Extract the [x, y] coordinate from the center of the cell holding the provided text.  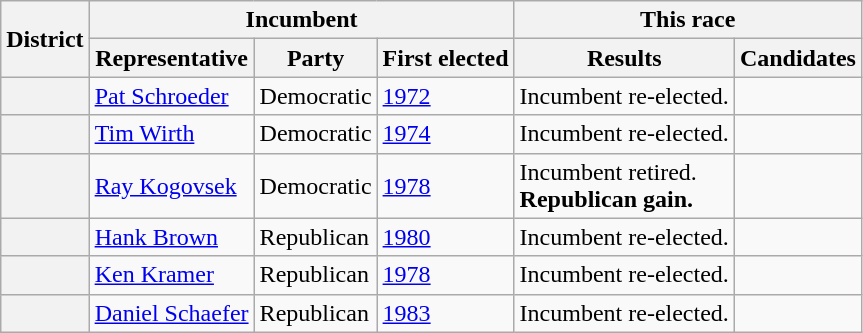
Incumbent retired.Republican gain. [624, 186]
This race [688, 20]
Hank Brown [172, 237]
Daniel Schaefer [172, 313]
First elected [446, 58]
1980 [446, 237]
1974 [446, 134]
Candidates [798, 58]
Representative [172, 58]
Party [316, 58]
Tim Wirth [172, 134]
1983 [446, 313]
Ray Kogovsek [172, 186]
Pat Schroeder [172, 96]
District [45, 39]
1972 [446, 96]
Ken Kramer [172, 275]
Incumbent [302, 20]
Results [624, 58]
